Locate the cell with the specified text and output its (x, y) center coordinate. 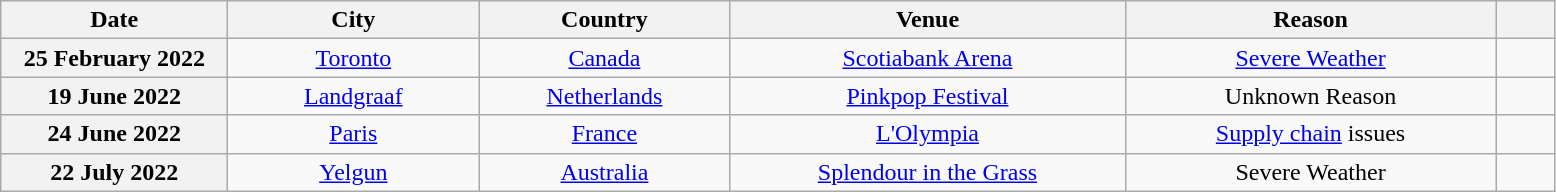
Unknown Reason (1310, 96)
Reason (1310, 20)
Australia (604, 172)
Landgraaf (354, 96)
Scotiabank Arena (928, 58)
France (604, 134)
City (354, 20)
L'Olympia (928, 134)
Date (114, 20)
19 June 2022 (114, 96)
Supply chain issues (1310, 134)
Yelgun (354, 172)
22 July 2022 (114, 172)
Venue (928, 20)
Netherlands (604, 96)
Paris (354, 134)
25 February 2022 (114, 58)
Country (604, 20)
24 June 2022 (114, 134)
Splendour in the Grass (928, 172)
Toronto (354, 58)
Canada (604, 58)
Pinkpop Festival (928, 96)
